Extract the [X, Y] coordinate from the center of the cell holding the provided text.  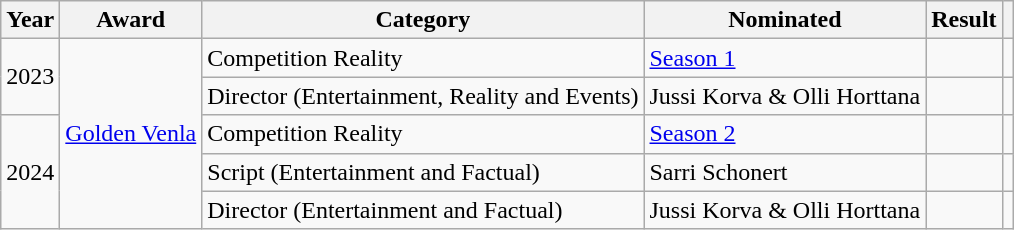
Award [131, 20]
2023 [30, 77]
Director (Entertainment, Reality and Events) [423, 96]
Director (Entertainment and Factual) [423, 210]
Nominated [785, 20]
Golden Venla [131, 134]
Season 2 [785, 134]
Year [30, 20]
Script (Entertainment and Factual) [423, 172]
Season 1 [785, 58]
Sarri Schonert [785, 172]
2024 [30, 172]
Result [964, 20]
Category [423, 20]
